Scan for the cell matching the given text and deliver its (X, Y) coordinate at center. 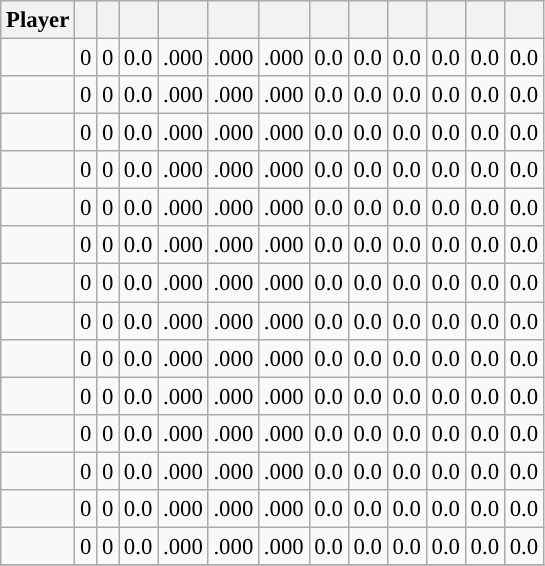
Player (38, 20)
